Scan for the cell matching the given text and deliver its [X, Y] coordinate at center. 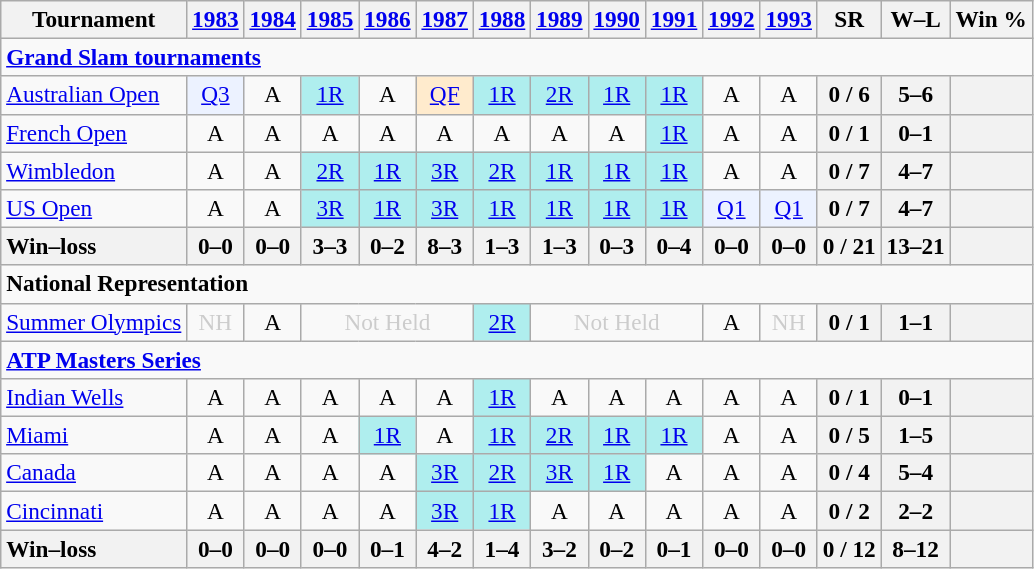
1985 [330, 19]
National Representation [517, 284]
Cincinnati [94, 510]
13–21 [916, 246]
1983 [216, 19]
1991 [674, 19]
1993 [788, 19]
0–3 [616, 246]
8–3 [444, 246]
1990 [616, 19]
3–3 [330, 246]
Q3 [216, 95]
1–4 [502, 548]
French Open [94, 133]
0–4 [674, 246]
1988 [502, 19]
4–2 [444, 548]
Miami [94, 435]
1987 [444, 19]
0 / 21 [849, 246]
US Open [94, 208]
0 / 6 [849, 95]
1984 [272, 19]
Summer Olympics [94, 322]
W–L [916, 19]
0 / 4 [849, 473]
1992 [732, 19]
Win % [991, 19]
5–6 [916, 95]
Canada [94, 473]
1989 [560, 19]
SR [849, 19]
Australian Open [94, 95]
Tournament [94, 19]
0 / 12 [849, 548]
3–2 [560, 548]
0 / 2 [849, 510]
8–12 [916, 548]
Indian Wells [94, 397]
5–4 [916, 473]
1986 [388, 19]
ATP Masters Series [517, 359]
0 / 5 [849, 435]
QF [444, 95]
2–2 [916, 510]
1–1 [916, 322]
Grand Slam tournaments [517, 57]
1–5 [916, 435]
Wimbledon [94, 170]
